Find where the given text appears and provide that cell's center as [x, y] coordinate. 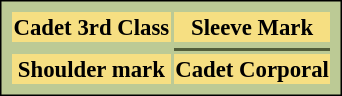
Cadet Corporal [252, 69]
Sleeve Mark [252, 27]
Cadet 3rd Class [92, 27]
Shoulder mark [92, 69]
